Return (X, Y) of the center of cell containing provided text 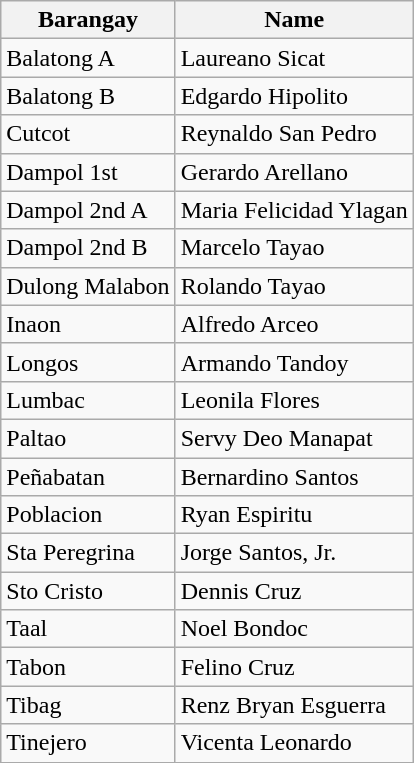
Renz Bryan Esguerra (294, 705)
Bernardino Santos (294, 477)
Leonila Flores (294, 400)
Jorge Santos, Jr. (294, 553)
Marcelo Tayao (294, 248)
Lumbac (88, 400)
Dampol 1st (88, 172)
Taal (88, 629)
Tibag (88, 705)
Vicenta Leonardo (294, 743)
Tinejero (88, 743)
Reynaldo San Pedro (294, 134)
Edgardo Hipolito (294, 96)
Poblacion (88, 515)
Longos (88, 362)
Name (294, 20)
Felino Cruz (294, 667)
Tabon (88, 667)
Dampol 2nd A (88, 210)
Cutcot (88, 134)
Balatong A (88, 58)
Maria Felicidad Ylagan (294, 210)
Alfredo Arceo (294, 324)
Noel Bondoc (294, 629)
Peñabatan (88, 477)
Laureano Sicat (294, 58)
Sto Cristo (88, 591)
Barangay (88, 20)
Gerardo Arellano (294, 172)
Dennis Cruz (294, 591)
Dulong Malabon (88, 286)
Sta Peregrina (88, 553)
Paltao (88, 438)
Inaon (88, 324)
Balatong B (88, 96)
Servy Deo Manapat (294, 438)
Rolando Tayao (294, 286)
Dampol 2nd B (88, 248)
Armando Tandoy (294, 362)
Ryan Espiritu (294, 515)
